Search for the cell housing the specified text and yield its [x, y] center coordinate. 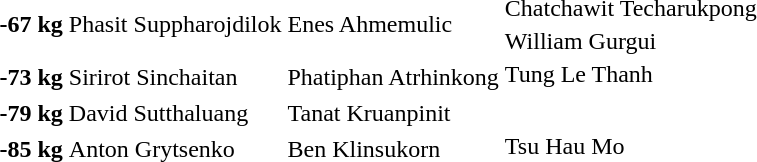
Sirirot Sinchaitan [175, 77]
Tanat Kruanpinit [393, 113]
David Sutthaluang [175, 113]
Phatiphan Atrhinkong [393, 77]
